For the text-containing cell, return its midpoint in [X, Y] coordinate format. 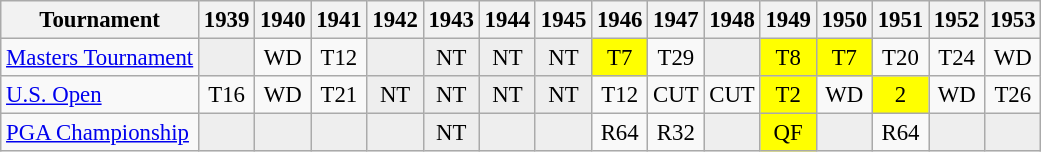
T2 [788, 95]
1951 [900, 20]
1948 [732, 20]
1947 [676, 20]
Tournament [100, 20]
U.S. Open [100, 95]
T26 [1013, 95]
1950 [844, 20]
PGA Championship [100, 133]
1944 [507, 20]
T29 [676, 58]
1946 [620, 20]
1942 [395, 20]
1953 [1013, 20]
Masters Tournament [100, 58]
1941 [339, 20]
1945 [563, 20]
T16 [227, 95]
2 [900, 95]
QF [788, 133]
1949 [788, 20]
1943 [451, 20]
T8 [788, 58]
1952 [957, 20]
T21 [339, 95]
T20 [900, 58]
R32 [676, 133]
T24 [957, 58]
1939 [227, 20]
1940 [283, 20]
